Identify which cell holds the provided text, then report its [X, Y] central coordinate. 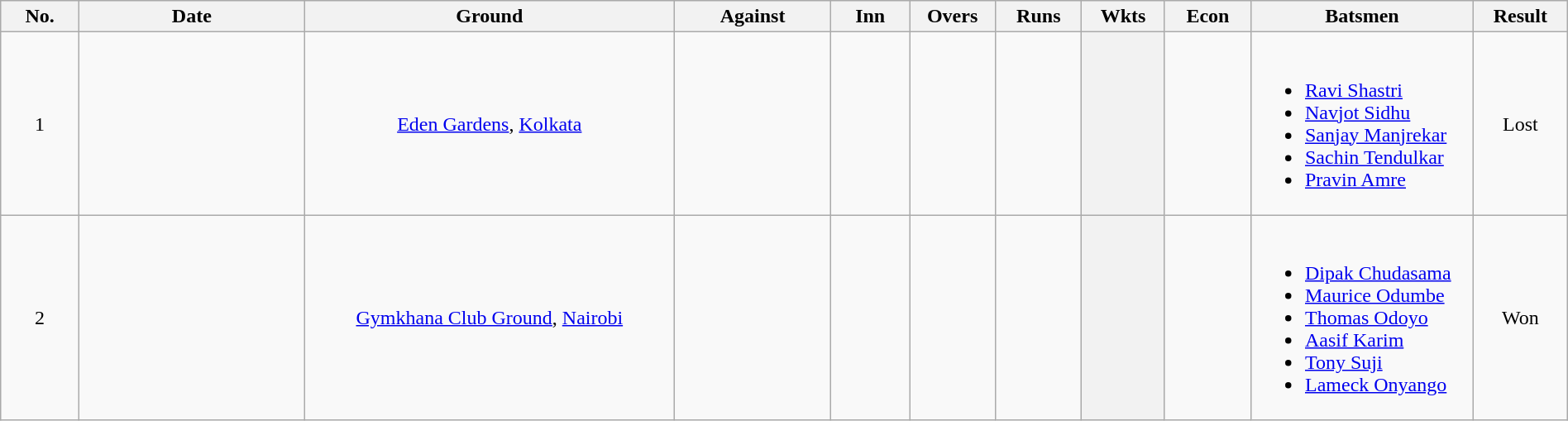
Lost [1520, 124]
Won [1520, 318]
Ground [490, 17]
Eden Gardens, Kolkata [490, 124]
Wkts [1123, 17]
Inn [870, 17]
No. [40, 17]
Batsmen [1361, 17]
Overs [953, 17]
Result [1520, 17]
Against [753, 17]
1 [40, 124]
Dipak ChudasamaMaurice OdumbeThomas OdoyoAasif KarimTony SujiLameck Onyango [1361, 318]
Econ [1207, 17]
Ravi ShastriNavjot SidhuSanjay ManjrekarSachin TendulkarPravin Amre [1361, 124]
Date [192, 17]
2 [40, 318]
Gymkhana Club Ground, Nairobi [490, 318]
Runs [1039, 17]
